Determine the (X, Y) coordinate at the center of the cell enclosing the given text.  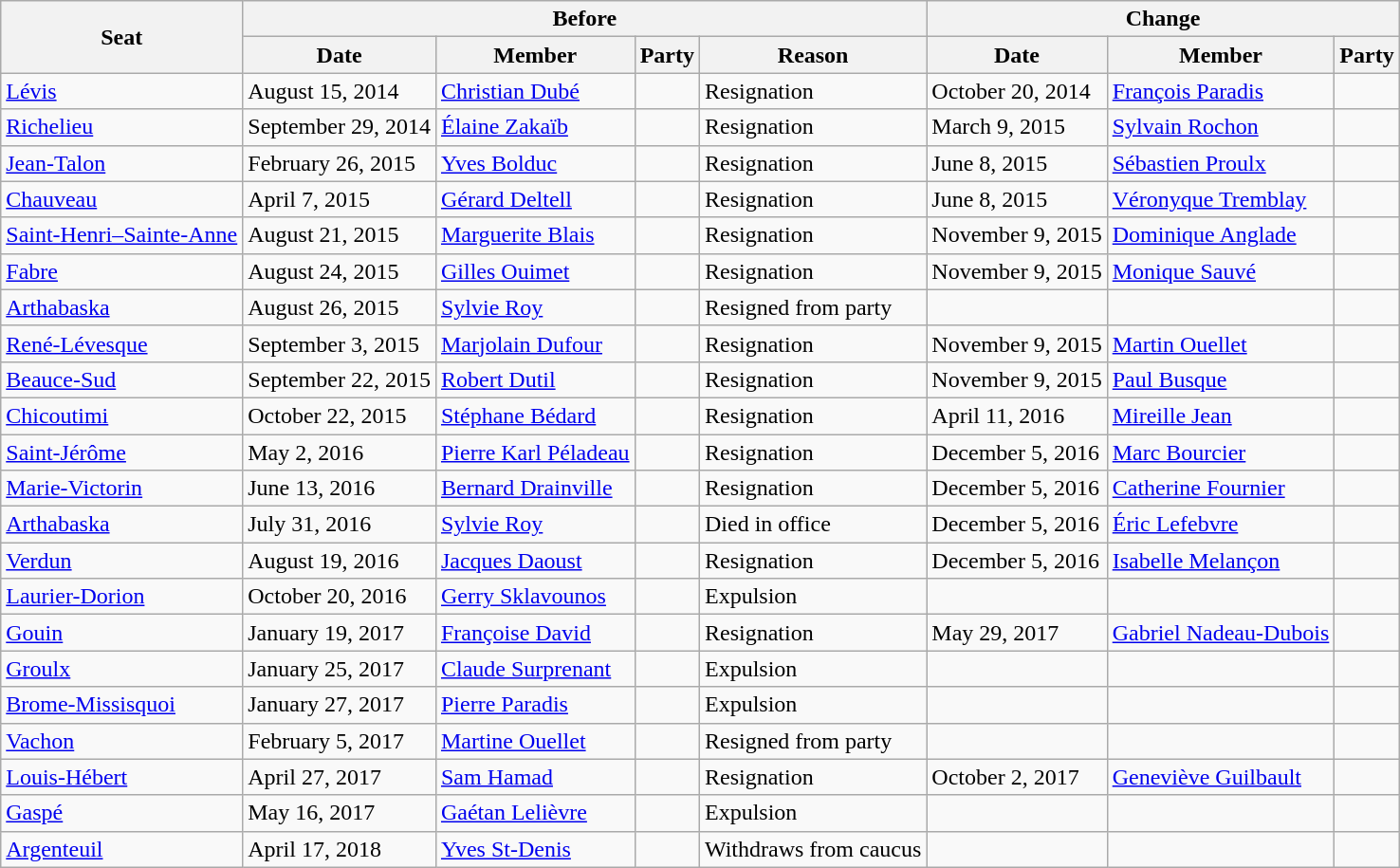
October 22, 2015 (340, 416)
Verdun (121, 561)
October 20, 2016 (340, 597)
August 26, 2015 (340, 307)
Vachon (121, 741)
Geneviève Guilbault (1221, 777)
Argenteuil (121, 849)
Gouin (121, 633)
Gaspé (121, 813)
Before (584, 19)
March 9, 2015 (1017, 127)
Fabre (121, 271)
Laurier-Dorion (121, 597)
Sylvain Rochon (1221, 127)
Marie-Victorin (121, 489)
Groulx (121, 669)
April 17, 2018 (340, 849)
Marc Bourcier (1221, 452)
Seat (121, 37)
April 27, 2017 (340, 777)
René-Lévesque (121, 343)
Élaine Zakaïb (535, 127)
Richelieu (121, 127)
Claude Surprenant (535, 669)
Chicoutimi (121, 416)
Marguerite Blais (535, 235)
Saint-Jérôme (121, 452)
June 13, 2016 (340, 489)
Paul Busque (1221, 379)
Sam Hamad (535, 777)
Martin Ouellet (1221, 343)
October 2, 2017 (1017, 777)
May 29, 2017 (1017, 633)
Withdraws from caucus (812, 849)
Marjolain Dufour (535, 343)
Pierre Paradis (535, 705)
Yves Bolduc (535, 163)
Isabelle Melançon (1221, 561)
Jacques Daoust (535, 561)
September 22, 2015 (340, 379)
Catherine Fournier (1221, 489)
Monique Sauvé (1221, 271)
Saint-Henri–Sainte-Anne (121, 235)
August 21, 2015 (340, 235)
Change (1163, 19)
August 19, 2016 (340, 561)
Jean-Talon (121, 163)
Dominique Anglade (1221, 235)
July 31, 2016 (340, 525)
Pierre Karl Péladeau (535, 452)
February 5, 2017 (340, 741)
Louis-Hébert (121, 777)
Reason (812, 55)
Mireille Jean (1221, 416)
Véronyque Tremblay (1221, 199)
Chauveau (121, 199)
Beauce-Sud (121, 379)
François Paradis (1221, 91)
October 20, 2014 (1017, 91)
Gabriel Nadeau-Dubois (1221, 633)
May 16, 2017 (340, 813)
Christian Dubé (535, 91)
January 19, 2017 (340, 633)
Gaétan Lelièvre (535, 813)
Gerry Sklavounos (535, 597)
Gérard Deltell (535, 199)
April 11, 2016 (1017, 416)
September 29, 2014 (340, 127)
January 27, 2017 (340, 705)
Martine Ouellet (535, 741)
Bernard Drainville (535, 489)
January 25, 2017 (340, 669)
May 2, 2016 (340, 452)
February 26, 2015 (340, 163)
April 7, 2015 (340, 199)
Éric Lefebvre (1221, 525)
Françoise David (535, 633)
Gilles Ouimet (535, 271)
Robert Dutil (535, 379)
September 3, 2015 (340, 343)
Stéphane Bédard (535, 416)
Brome-Missisquoi (121, 705)
Sébastien Proulx (1221, 163)
August 15, 2014 (340, 91)
Died in office (812, 525)
August 24, 2015 (340, 271)
Yves St-Denis (535, 849)
Lévis (121, 91)
